Locate the cell with the specified text and output its [x, y] center coordinate. 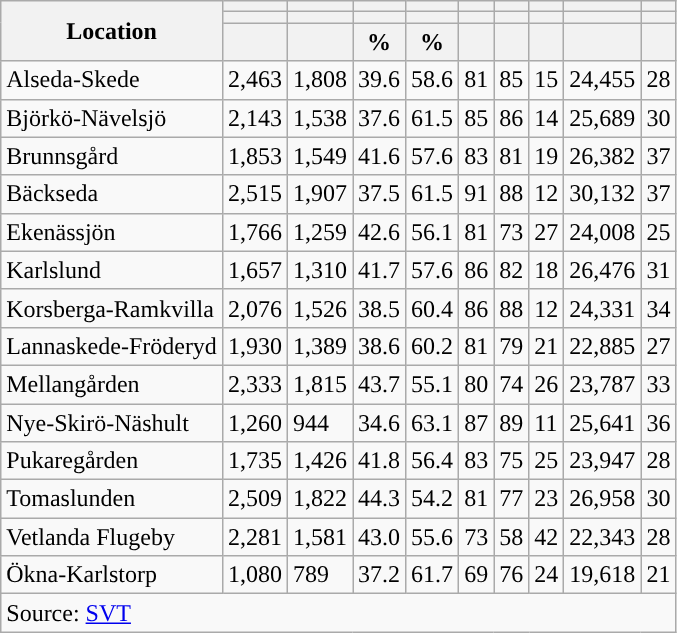
19,618 [602, 575]
1,260 [254, 423]
41.8 [380, 461]
14 [546, 118]
1,549 [320, 156]
26,382 [602, 156]
2,515 [254, 194]
1,526 [320, 308]
Brunnsgård [112, 156]
31 [658, 270]
Nye-Skirö-Näshult [112, 423]
87 [476, 423]
25,689 [602, 118]
Lannaskede-Fröderyd [112, 346]
38.5 [380, 308]
2,281 [254, 537]
25,641 [602, 423]
Bäckseda [112, 194]
43.0 [380, 537]
1,815 [320, 384]
2,333 [254, 384]
1,426 [320, 461]
34 [658, 308]
1,389 [320, 346]
1,822 [320, 499]
944 [320, 423]
23,947 [602, 461]
Tomaslunden [112, 499]
37.5 [380, 194]
60.2 [432, 346]
789 [320, 575]
1,581 [320, 537]
34.6 [380, 423]
74 [512, 384]
63.1 [432, 423]
2,463 [254, 80]
1,853 [254, 156]
1,808 [320, 80]
41.6 [380, 156]
41.7 [380, 270]
Location [112, 31]
42 [546, 537]
Pukaregården [112, 461]
33 [658, 384]
1,538 [320, 118]
56.4 [432, 461]
26,476 [602, 270]
22,343 [602, 537]
30,132 [602, 194]
26,958 [602, 499]
Karlslund [112, 270]
23,787 [602, 384]
54.2 [432, 499]
39.6 [380, 80]
1,259 [320, 232]
38.6 [380, 346]
43.7 [380, 384]
2,076 [254, 308]
19 [546, 156]
36 [658, 423]
1,080 [254, 575]
15 [546, 80]
11 [546, 423]
69 [476, 575]
91 [476, 194]
2,143 [254, 118]
82 [512, 270]
2,509 [254, 499]
1,735 [254, 461]
Source: SVT [338, 613]
77 [512, 499]
Korsberga-Ramkvilla [112, 308]
37.6 [380, 118]
1,930 [254, 346]
26 [546, 384]
58 [512, 537]
60.4 [432, 308]
24,008 [602, 232]
Björkö-Nävelsjö [112, 118]
1,766 [254, 232]
56.1 [432, 232]
Ökna-Karlstorp [112, 575]
76 [512, 575]
42.6 [380, 232]
24 [546, 575]
55.1 [432, 384]
24,455 [602, 80]
61.7 [432, 575]
23 [546, 499]
1,657 [254, 270]
79 [512, 346]
1,907 [320, 194]
18 [546, 270]
Vetlanda Flugeby [112, 537]
58.6 [432, 80]
Ekenässjön [112, 232]
37.2 [380, 575]
75 [512, 461]
Mellangården [112, 384]
1,310 [320, 270]
44.3 [380, 499]
Alseda-Skede [112, 80]
89 [512, 423]
24,331 [602, 308]
22,885 [602, 346]
55.6 [432, 537]
80 [476, 384]
